Locate the cell with the specified text and output its [X, Y] center coordinate. 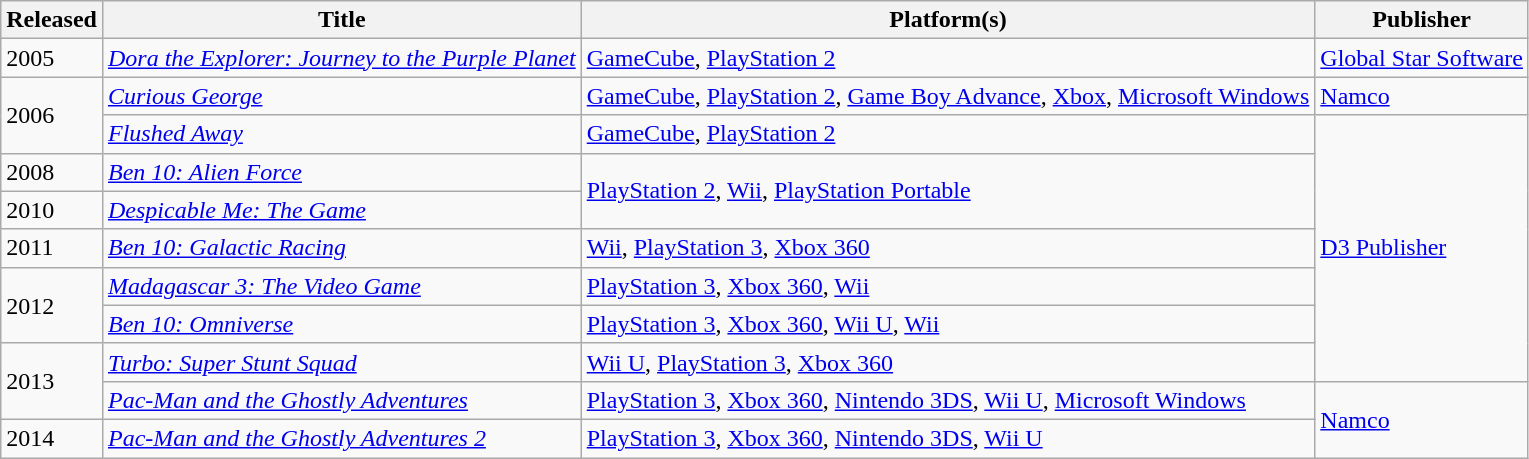
Title [342, 20]
Wii U, PlayStation 3, Xbox 360 [948, 362]
PlayStation 3, Xbox 360, Nintendo 3DS, Wii U [948, 438]
Global Star Software [1422, 58]
Ben 10: Alien Force [342, 172]
Turbo: Super Stunt Squad [342, 362]
2013 [52, 381]
Despicable Me: The Game [342, 210]
D3 Publisher [1422, 248]
2008 [52, 172]
Publisher [1422, 20]
Platform(s) [948, 20]
Released [52, 20]
2005 [52, 58]
PlayStation 2, Wii, PlayStation Portable [948, 191]
Pac-Man and the Ghostly Adventures 2 [342, 438]
Wii, PlayStation 3, Xbox 360 [948, 248]
2006 [52, 115]
2014 [52, 438]
PlayStation 3, Xbox 360, Nintendo 3DS, Wii U, Microsoft Windows [948, 400]
Curious George [342, 96]
GameCube, PlayStation 2, Game Boy Advance, Xbox, Microsoft Windows [948, 96]
PlayStation 3, Xbox 360, Wii U, Wii [948, 324]
Dora the Explorer: Journey to the Purple Planet [342, 58]
2010 [52, 210]
PlayStation 3, Xbox 360, Wii [948, 286]
Pac-Man and the Ghostly Adventures [342, 400]
Flushed Away [342, 134]
Ben 10: Galactic Racing [342, 248]
Madagascar 3: The Video Game [342, 286]
Ben 10: Omniverse [342, 324]
2012 [52, 305]
2011 [52, 248]
